Identify which cell holds the provided text, then report its [X, Y] central coordinate. 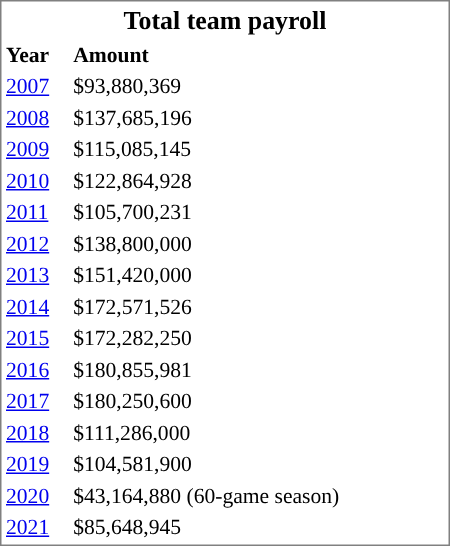
2021 [36, 527]
$43,164,880 (60-game season) [259, 496]
2010 [36, 180]
$172,571,526 [259, 306]
Year [36, 54]
2009 [36, 149]
$93,880,369 [259, 86]
$138,800,000 [259, 244]
2016 [36, 370]
$122,864,928 [259, 180]
$180,855,981 [259, 370]
2012 [36, 244]
$115,085,145 [259, 149]
$111,286,000 [259, 432]
2011 [36, 212]
Amount [259, 54]
$105,700,231 [259, 212]
2020 [36, 496]
2014 [36, 306]
2017 [36, 401]
2015 [36, 338]
$85,648,945 [259, 527]
$180,250,600 [259, 401]
2019 [36, 464]
2018 [36, 432]
2013 [36, 275]
$104,581,900 [259, 464]
$151,420,000 [259, 275]
2007 [36, 86]
2008 [36, 118]
Total team payroll [224, 20]
$172,282,250 [259, 338]
$137,685,196 [259, 118]
